From the cell containing the given text, extract its center point as (X, Y) coordinate. 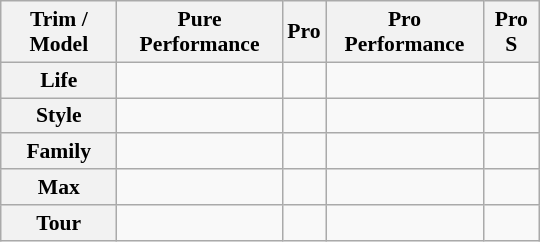
Pro Performance (405, 32)
Trim / Model (59, 32)
Family (59, 152)
Style (59, 116)
Pro (304, 32)
Life (59, 80)
Pro S (511, 32)
Pure Performance (200, 32)
Max (59, 187)
Tour (59, 223)
